For the text-containing cell, return its midpoint in [x, y] coordinate format. 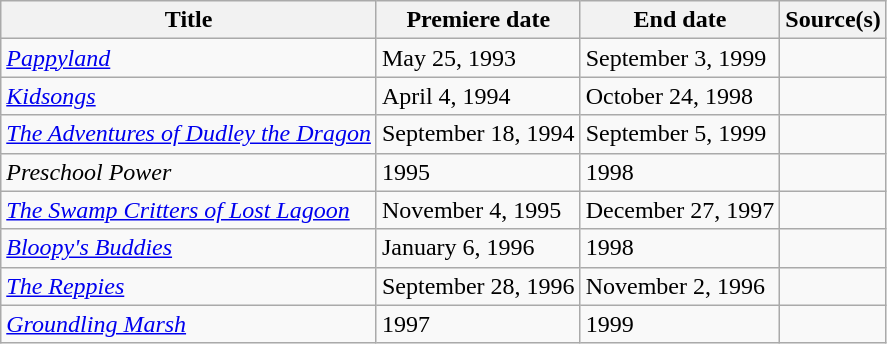
1995 [478, 172]
Groundling Marsh [189, 324]
September 28, 1996 [478, 286]
Preschool Power [189, 172]
September 18, 1994 [478, 134]
Source(s) [834, 20]
April 4, 1994 [478, 96]
The Reppies [189, 286]
September 3, 1999 [680, 58]
The Adventures of Dudley the Dragon [189, 134]
1999 [680, 324]
October 24, 1998 [680, 96]
November 2, 1996 [680, 286]
1997 [478, 324]
Bloopy's Buddies [189, 248]
November 4, 1995 [478, 210]
The Swamp Critters of Lost Lagoon [189, 210]
End date [680, 20]
Premiere date [478, 20]
December 27, 1997 [680, 210]
Title [189, 20]
May 25, 1993 [478, 58]
September 5, 1999 [680, 134]
Pappyland [189, 58]
Kidsongs [189, 96]
January 6, 1996 [478, 248]
